From the cell containing the given text, extract its center point as [x, y] coordinate. 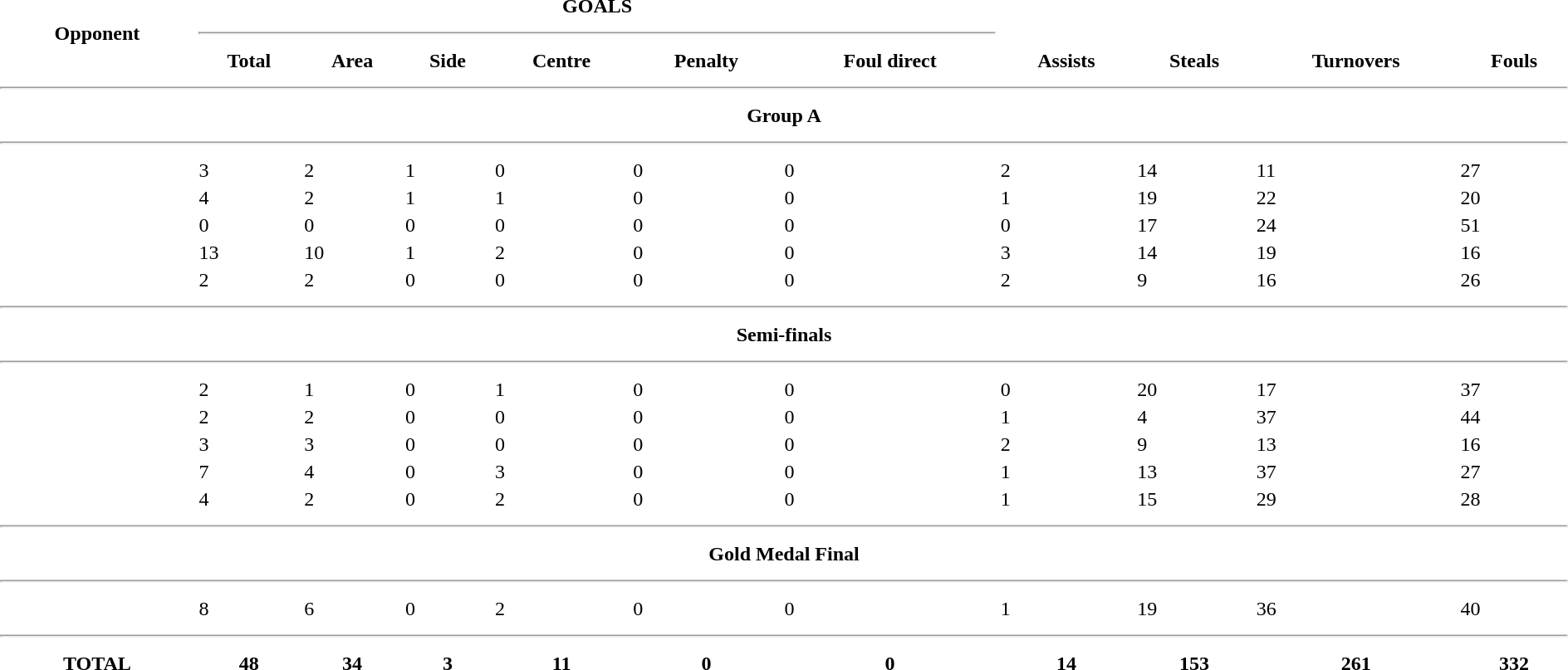
Side [447, 61]
11 [1355, 170]
22 [1355, 198]
15 [1194, 499]
6 [352, 609]
7 [249, 472]
10 [352, 252]
8 [249, 609]
36 [1355, 609]
Penalty [706, 61]
Centre [561, 61]
29 [1355, 499]
16 [1355, 280]
Area [352, 61]
Total [249, 61]
Foul direct [890, 61]
20 [1194, 389]
24 [1355, 225]
